Output the (X, Y) coordinate of the center of the cell containing the given text.  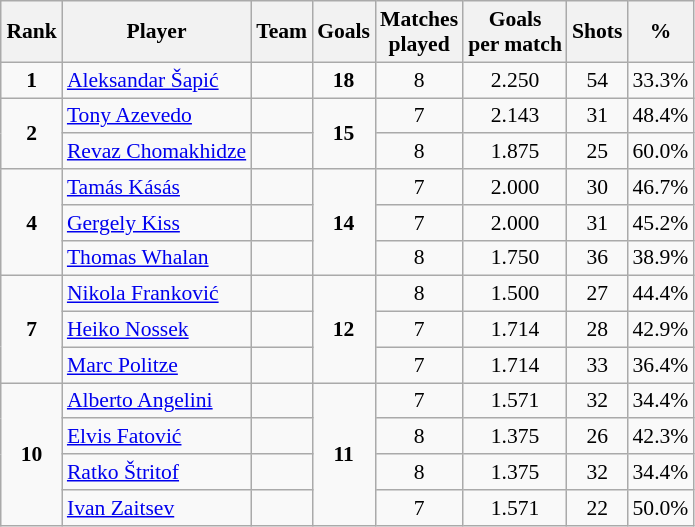
60.0% (660, 152)
33.3% (660, 80)
2.143 (515, 116)
Team (282, 32)
12 (344, 330)
18 (344, 80)
Elvis Fatović (156, 437)
Aleksandar Šapić (156, 80)
22 (598, 508)
Heiko Nossek (156, 330)
10 (32, 454)
Ivan Zaitsev (156, 508)
2.250 (515, 80)
26 (598, 437)
Rank (32, 32)
Revaz Chomakhidze (156, 152)
Goals (344, 32)
33 (598, 365)
1 (32, 80)
25 (598, 152)
11 (344, 454)
Gergely Kiss (156, 223)
Goalsper match (515, 32)
Tony Azevedo (156, 116)
Matchesplayed (419, 32)
44.4% (660, 294)
Marc Politze (156, 365)
4 (32, 222)
42.9% (660, 330)
2 (32, 134)
Tamás Kásás (156, 187)
28 (598, 330)
30 (598, 187)
Thomas Whalan (156, 258)
Alberto Angelini (156, 401)
1.875 (515, 152)
1.750 (515, 258)
15 (344, 134)
38.9% (660, 258)
42.3% (660, 437)
45.2% (660, 223)
Shots (598, 32)
50.0% (660, 508)
14 (344, 222)
Nikola Franković (156, 294)
Ratko Štritof (156, 472)
Player (156, 32)
36 (598, 258)
54 (598, 80)
48.4% (660, 116)
1.500 (515, 294)
36.4% (660, 365)
27 (598, 294)
46.7% (660, 187)
% (660, 32)
